Provide the (x, y) coordinate of the cell's center where the given text is located.  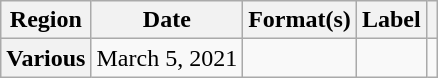
Region (46, 20)
Format(s) (300, 20)
Label (391, 20)
Various (46, 58)
Date (167, 20)
March 5, 2021 (167, 58)
